Search for the cell housing the specified text and yield its [X, Y] center coordinate. 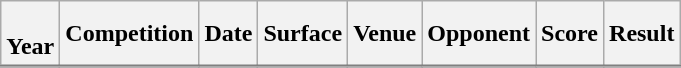
Score [570, 34]
Competition [130, 34]
Date [228, 34]
Surface [303, 34]
Year [30, 34]
Venue [385, 34]
Opponent [479, 34]
Result [642, 34]
